For the text-containing cell, return its midpoint in [x, y] coordinate format. 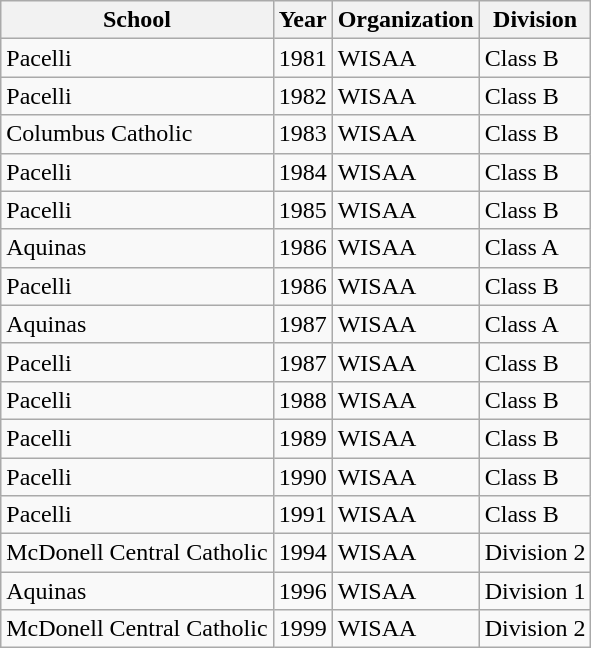
School [137, 20]
Division 1 [535, 591]
1990 [302, 477]
Columbus Catholic [137, 134]
Year [302, 20]
1984 [302, 172]
1988 [302, 400]
Organization [406, 20]
Division [535, 20]
1999 [302, 629]
1985 [302, 210]
1983 [302, 134]
1991 [302, 515]
1996 [302, 591]
1994 [302, 553]
1982 [302, 96]
1989 [302, 438]
1981 [302, 58]
